Identify which cell holds the provided text, then report its (x, y) central coordinate. 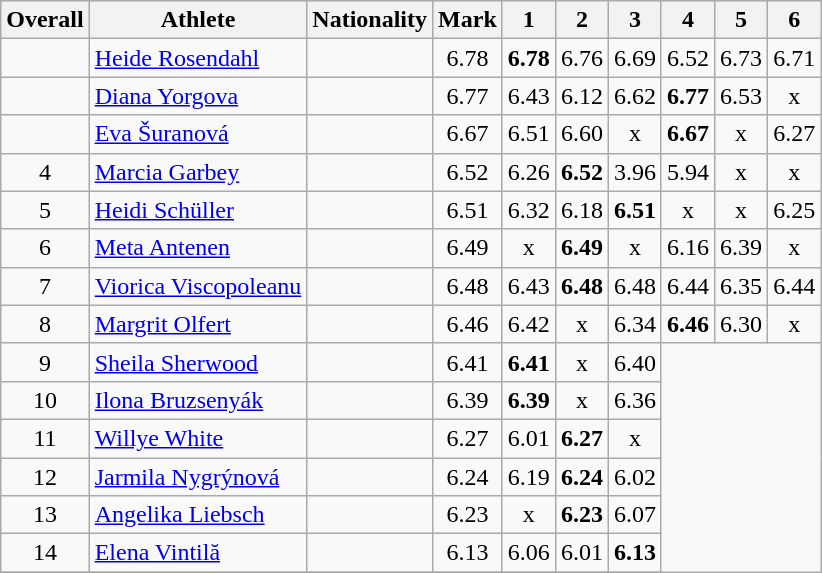
6.07 (634, 515)
Mark (468, 20)
6.36 (634, 400)
Heide Rosendahl (198, 58)
6.16 (688, 248)
6.12 (582, 96)
13 (45, 515)
8 (45, 324)
Angelika Liebsch (198, 515)
12 (45, 477)
6.18 (582, 210)
6.35 (742, 286)
Viorica Viscopoleanu (198, 286)
14 (45, 553)
Overall (45, 20)
Athlete (198, 20)
Diana Yorgova (198, 96)
10 (45, 400)
6.42 (528, 324)
Elena Vintilă (198, 553)
6.40 (634, 362)
7 (45, 286)
6.73 (742, 58)
5.94 (688, 172)
9 (45, 362)
Nationality (370, 20)
6.25 (794, 210)
Ilona Bruzsenyák (198, 400)
6.02 (634, 477)
1 (528, 20)
Sheila Sherwood (198, 362)
Margrit Olfert (198, 324)
6.60 (582, 134)
Marcia Garbey (198, 172)
3 (634, 20)
6.71 (794, 58)
11 (45, 438)
6.62 (634, 96)
6.30 (742, 324)
3.96 (634, 172)
2 (582, 20)
6.53 (742, 96)
6.76 (582, 58)
Jarmila Nygrýnová (198, 477)
Willye White (198, 438)
Eva Šuranová (198, 134)
6.34 (634, 324)
6.26 (528, 172)
6.06 (528, 553)
Heidi Schüller (198, 210)
6.69 (634, 58)
Meta Antenen (198, 248)
6.19 (528, 477)
6.32 (528, 210)
